Determine the [x, y] coordinate at the center of the cell enclosing the given text.  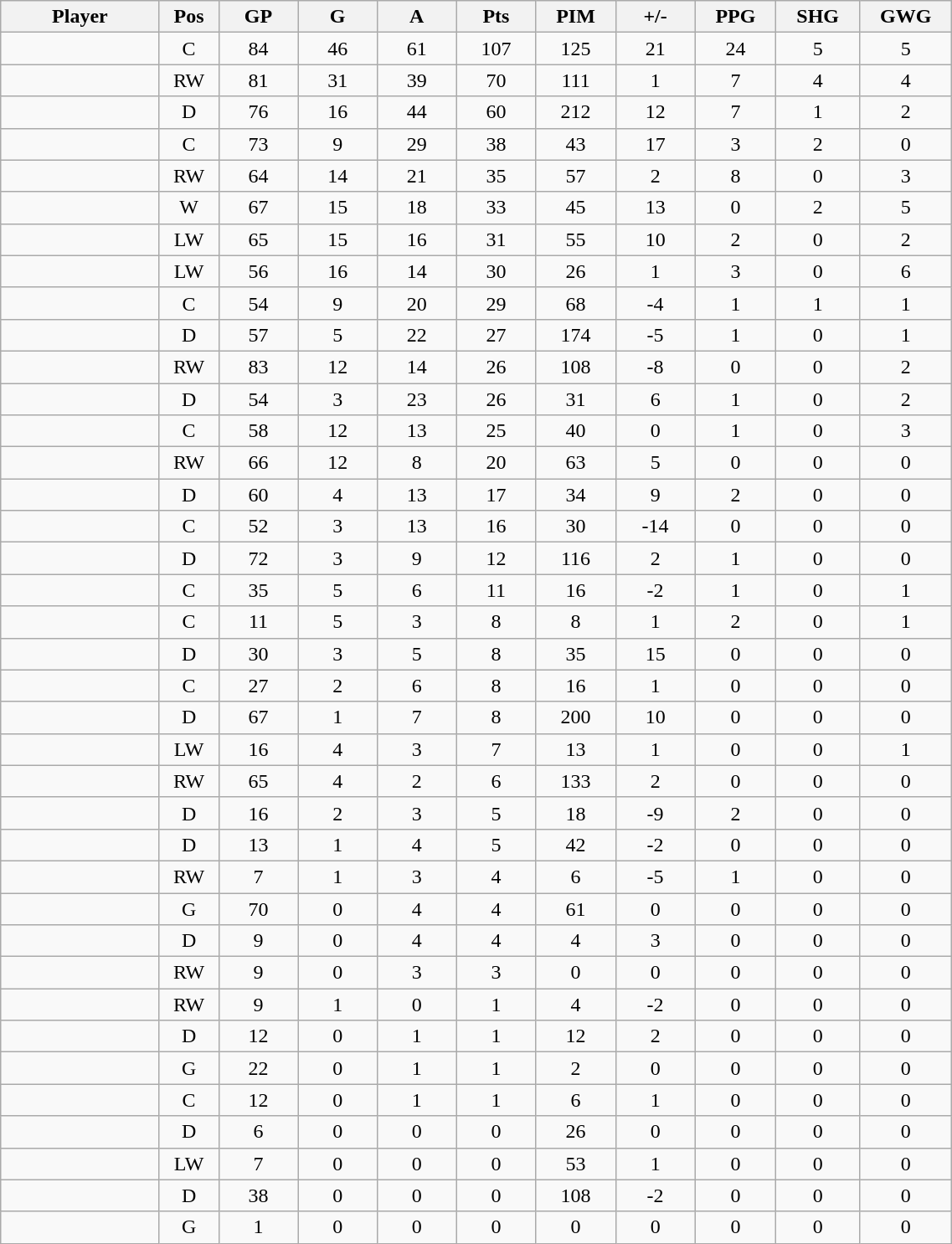
72 [258, 558]
84 [258, 49]
133 [576, 781]
25 [496, 431]
73 [258, 144]
81 [258, 80]
GWG [905, 17]
55 [576, 239]
83 [258, 367]
-14 [655, 527]
33 [496, 208]
SHG [818, 17]
PIM [576, 17]
66 [258, 463]
39 [417, 80]
111 [576, 80]
76 [258, 112]
Player [80, 17]
107 [496, 49]
43 [576, 144]
PPG [735, 17]
58 [258, 431]
116 [576, 558]
212 [576, 112]
W [189, 208]
23 [417, 399]
24 [735, 49]
+/- [655, 17]
125 [576, 49]
-8 [655, 367]
46 [338, 49]
Pts [496, 17]
174 [576, 335]
200 [576, 717]
56 [258, 271]
GP [258, 17]
34 [576, 495]
40 [576, 431]
Pos [189, 17]
53 [576, 1164]
68 [576, 303]
44 [417, 112]
-9 [655, 813]
45 [576, 208]
64 [258, 176]
52 [258, 527]
A [417, 17]
42 [576, 845]
63 [576, 463]
-4 [655, 303]
